Find where the given text appears and provide that cell's center as [x, y] coordinate. 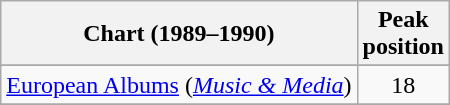
European Albums (Music & Media) [179, 85]
Chart (1989–1990) [179, 34]
18 [403, 85]
Peakposition [403, 34]
